From the cell containing the given text, extract its center point as [X, Y] coordinate. 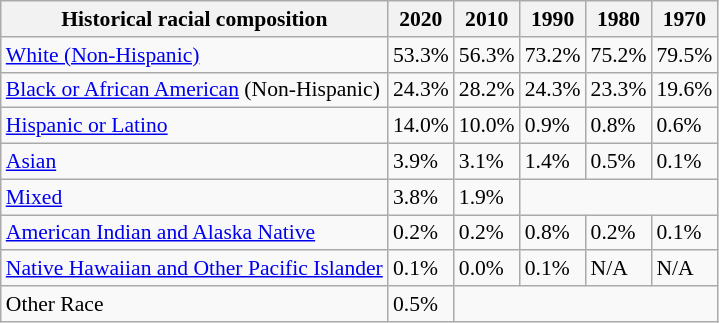
0.0% [487, 269]
1970 [684, 19]
White (Non-Hispanic) [194, 55]
Asian [194, 162]
3.9% [421, 162]
3.8% [421, 197]
Hispanic or Latino [194, 126]
1.4% [553, 162]
2020 [421, 19]
1.9% [487, 197]
73.2% [553, 55]
1990 [553, 19]
23.3% [619, 90]
1980 [619, 19]
Native Hawaiian and Other Pacific Islander [194, 269]
28.2% [487, 90]
Historical racial composition [194, 19]
53.3% [421, 55]
3.1% [487, 162]
56.3% [487, 55]
19.6% [684, 90]
14.0% [421, 126]
0.9% [553, 126]
Black or African American (Non-Hispanic) [194, 90]
10.0% [487, 126]
2010 [487, 19]
0.6% [684, 126]
Mixed [194, 197]
American Indian and Alaska Native [194, 233]
75.2% [619, 55]
Other Race [194, 304]
79.5% [684, 55]
